For the text-containing cell, return its midpoint in [X, Y] coordinate format. 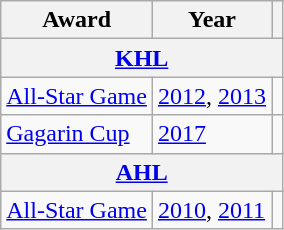
2017 [212, 134]
Award [77, 20]
2012, 2013 [212, 96]
Gagarin Cup [77, 134]
2010, 2011 [212, 210]
KHL [142, 58]
Year [212, 20]
AHL [142, 172]
